Locate the cell with the specified text and output its [X, Y] center coordinate. 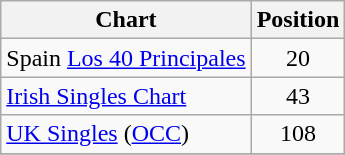
Irish Singles Chart [126, 96]
20 [298, 58]
Chart [126, 20]
108 [298, 134]
Position [298, 20]
43 [298, 96]
UK Singles (OCC) [126, 134]
Spain Los 40 Principales [126, 58]
